Capture the cell that displays the provided text and extract its (x, y) central coordinate. 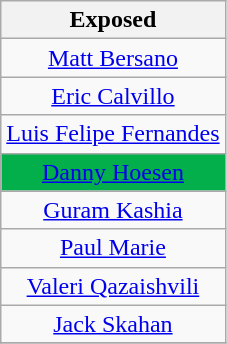
Valeri Qazaishvili (113, 286)
Danny Hoesen (113, 172)
Luis Felipe Fernandes (113, 134)
Eric Calvillo (113, 96)
Paul Marie (113, 248)
Matt Bersano (113, 58)
Exposed (113, 20)
Guram Kashia (113, 210)
Jack Skahan (113, 324)
